Scan for the cell matching the given text and deliver its [x, y] coordinate at center. 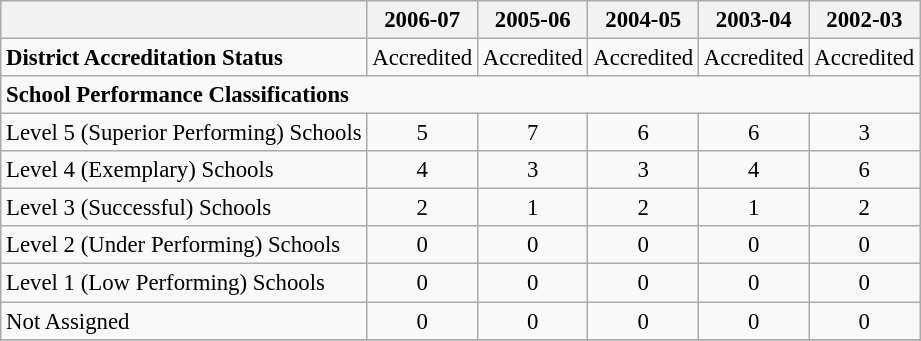
Level 1 (Low Performing) Schools [184, 283]
2006-07 [422, 20]
5 [422, 133]
7 [532, 133]
Not Assigned [184, 321]
Level 5 (Superior Performing) Schools [184, 133]
Level 2 (Under Performing) Schools [184, 245]
Level 4 (Exemplary) Schools [184, 170]
2004-05 [644, 20]
2003-04 [754, 20]
School Performance Classifications [460, 95]
2002-03 [864, 20]
District Accreditation Status [184, 58]
Level 3 (Successful) Schools [184, 208]
2005-06 [532, 20]
